Detect which cell encompasses the target text, then output its [x, y] center coordinate. 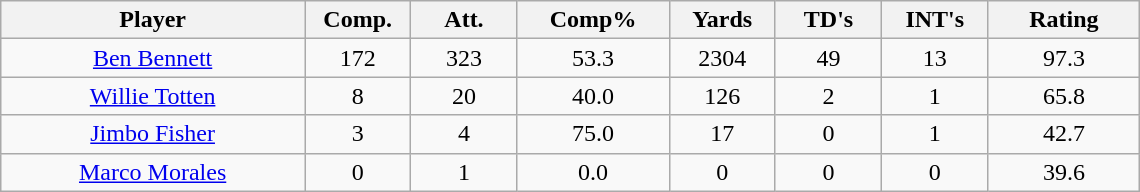
65.8 [1064, 96]
2 [828, 96]
49 [828, 58]
Yards [722, 20]
Att. [464, 20]
0.0 [593, 172]
Player [153, 20]
40.0 [593, 96]
2304 [722, 58]
323 [464, 58]
8 [357, 96]
13 [935, 58]
Willie Totten [153, 96]
INT's [935, 20]
Ben Bennett [153, 58]
20 [464, 96]
75.0 [593, 134]
4 [464, 134]
Comp% [593, 20]
TD's [828, 20]
97.3 [1064, 58]
126 [722, 96]
Rating [1064, 20]
Jimbo Fisher [153, 134]
3 [357, 134]
39.6 [1064, 172]
53.3 [593, 58]
172 [357, 58]
42.7 [1064, 134]
Comp. [357, 20]
17 [722, 134]
Marco Morales [153, 172]
